Search for the cell housing the specified text and yield its [X, Y] center coordinate. 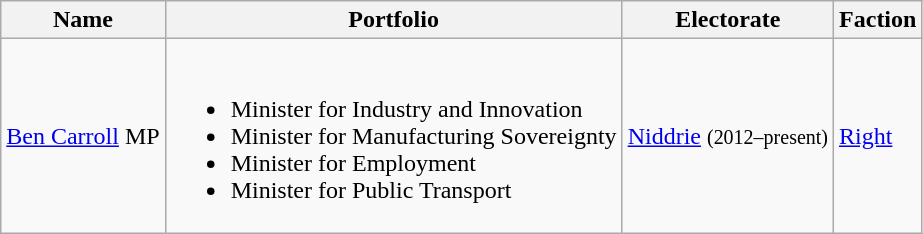
Right [878, 136]
Faction [878, 20]
Electorate [728, 20]
Name [83, 20]
Ben Carroll MP [83, 136]
Portfolio [394, 20]
Minister for Industry and InnovationMinister for Manufacturing SovereigntyMinister for EmploymentMinister for Public Transport [394, 136]
Niddrie (2012–present) [728, 136]
